Find where the given text appears and provide that cell's center as (X, Y) coordinate. 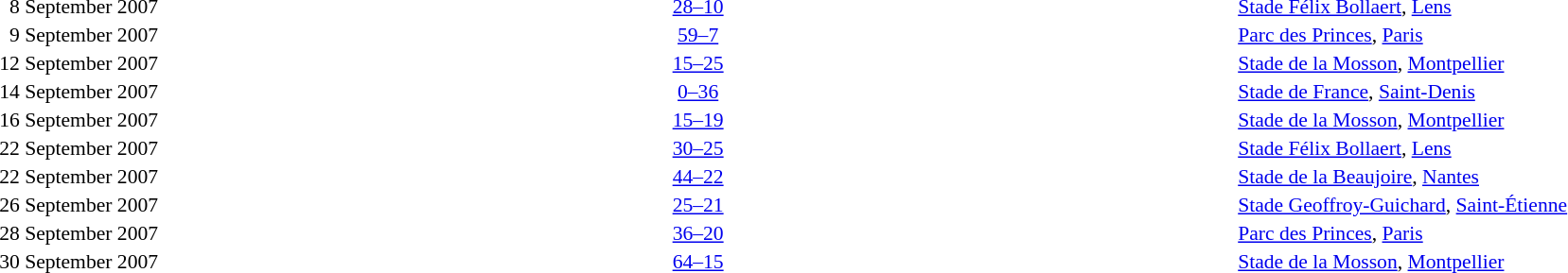
44–22 (698, 177)
15–19 (698, 120)
0–36 (698, 92)
30–25 (698, 148)
15–25 (698, 63)
25–21 (698, 205)
36–20 (698, 233)
59–7 (698, 35)
